Find where the given text appears and provide that cell's center as [x, y] coordinate. 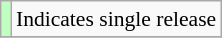
Indicates single release [116, 19]
